Scan for the cell matching the given text and deliver its (X, Y) coordinate at center. 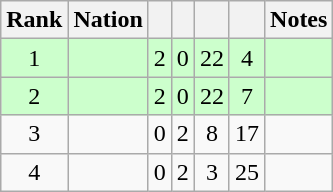
8 (212, 134)
Nation (108, 20)
17 (246, 134)
Notes (299, 20)
1 (34, 58)
Rank (34, 20)
25 (246, 172)
7 (246, 96)
